Detect which cell encompasses the target text, then output its [x, y] center coordinate. 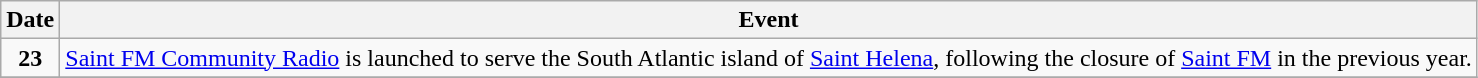
Event [769, 20]
Date [30, 20]
23 [30, 58]
Saint FM Community Radio is launched to serve the South Atlantic island of Saint Helena, following the closure of Saint FM in the previous year. [769, 58]
